For the text-containing cell, return its midpoint in (X, Y) coordinate format. 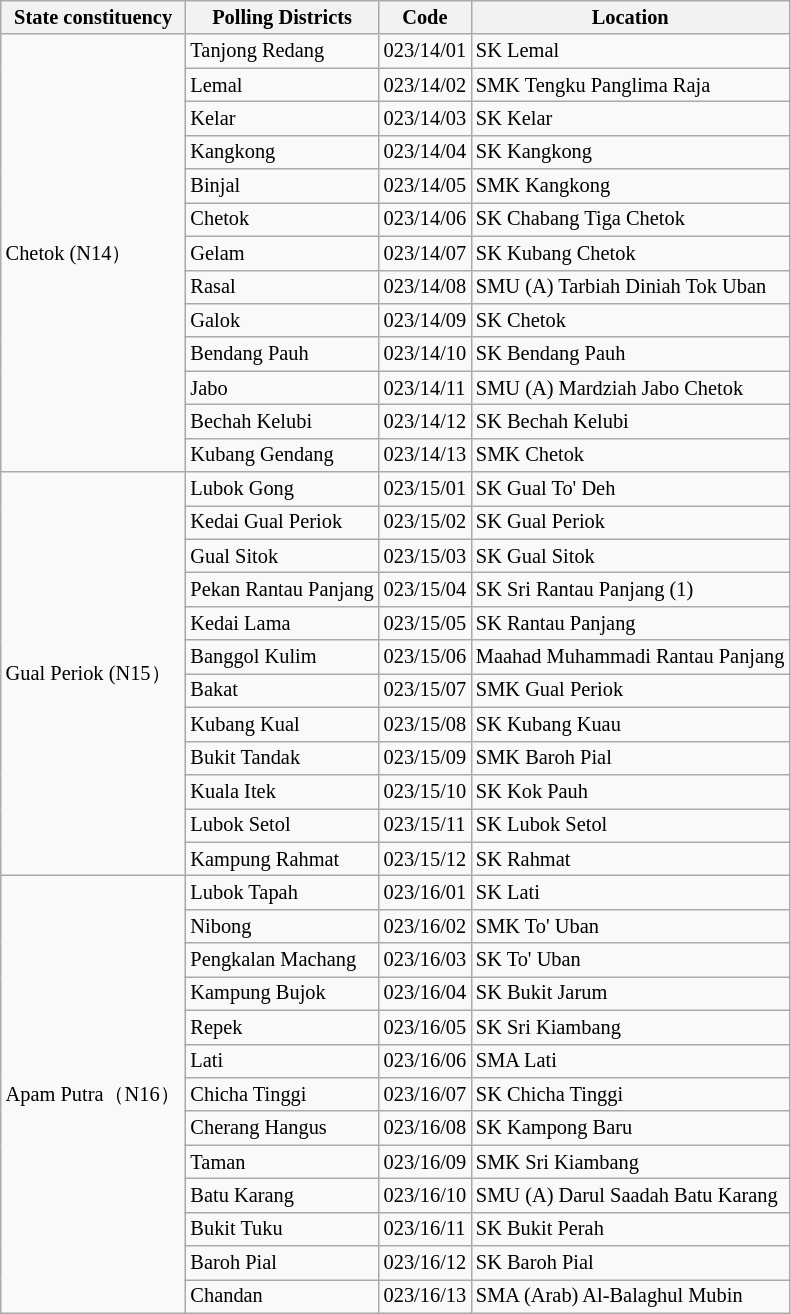
023/14/09 (425, 320)
023/15/11 (425, 825)
023/15/10 (425, 791)
SK Bendang Pauh (630, 354)
Kelar (282, 118)
SK Bukit Perah (630, 1229)
023/16/10 (425, 1195)
SK Bechah Kelubi (630, 421)
Lati (282, 1061)
Repek (282, 1027)
023/16/01 (425, 892)
023/14/13 (425, 455)
023/15/07 (425, 690)
023/16/03 (425, 960)
Bendang Pauh (282, 354)
SK Sri Rantau Panjang (1) (630, 589)
Kedai Lama (282, 623)
Lubok Tapah (282, 892)
SMU (A) Darul Saadah Batu Karang (630, 1195)
SK Chetok (630, 320)
023/15/06 (425, 657)
Chicha Tinggi (282, 1094)
Bechah Kelubi (282, 421)
Lemal (282, 85)
023/16/04 (425, 993)
Chetok (282, 219)
SK Chabang Tiga Chetok (630, 219)
SK Kok Pauh (630, 791)
Kubang Gendang (282, 455)
SMU (A) Tarbiah Diniah Tok Uban (630, 287)
023/15/02 (425, 522)
Kubang Kual (282, 724)
Location (630, 17)
Banggol Kulim (282, 657)
023/15/04 (425, 589)
Maahad Muhammadi Rantau Panjang (630, 657)
State constituency (94, 17)
023/15/08 (425, 724)
Pengkalan Machang (282, 960)
Jabo (282, 388)
SK Kubang Chetok (630, 253)
SMK Baroh Pial (630, 758)
023/14/12 (425, 421)
Bakat (282, 690)
Binjal (282, 186)
SK Bukit Jarum (630, 993)
Baroh Pial (282, 1263)
Gelam (282, 253)
023/14/10 (425, 354)
023/15/09 (425, 758)
023/16/11 (425, 1229)
SK Baroh Pial (630, 1263)
Apam Putra（N16） (94, 1094)
SK To' Uban (630, 960)
SMK Tengku Panglima Raja (630, 85)
SK Chicha Tinggi (630, 1094)
Cherang Hangus (282, 1128)
Rasal (282, 287)
023/16/08 (425, 1128)
023/16/07 (425, 1094)
Bukit Tandak (282, 758)
SMK Kangkong (630, 186)
Kampung Bujok (282, 993)
SK Kangkong (630, 152)
Tanjong Redang (282, 51)
Pekan Rantau Panjang (282, 589)
SK Lubok Setol (630, 825)
SK Rantau Panjang (630, 623)
023/15/03 (425, 556)
Lubok Gong (282, 489)
SMK To' Uban (630, 926)
023/16/09 (425, 1162)
SMK Chetok (630, 455)
Kuala Itek (282, 791)
023/14/08 (425, 287)
SK Gual Periok (630, 522)
SK Lati (630, 892)
023/14/01 (425, 51)
023/14/05 (425, 186)
Galok (282, 320)
023/16/06 (425, 1061)
Polling Districts (282, 17)
SMA (Arab) Al-Balaghul Mubin (630, 1296)
Gual Periok (N15） (94, 674)
023/15/05 (425, 623)
023/16/12 (425, 1263)
SK Sri Kiambang (630, 1027)
023/14/04 (425, 152)
Kedai Gual Periok (282, 522)
SK Kubang Kuau (630, 724)
SMA Lati (630, 1061)
Chetok (N14） (94, 253)
Bukit Tuku (282, 1229)
Kampung Rahmat (282, 859)
SK Gual To' Deh (630, 489)
023/14/02 (425, 85)
SK Rahmat (630, 859)
SK Lemal (630, 51)
023/14/06 (425, 219)
023/16/05 (425, 1027)
Gual Sitok (282, 556)
SMK Sri Kiambang (630, 1162)
023/14/03 (425, 118)
023/16/13 (425, 1296)
Batu Karang (282, 1195)
SMU (A) Mardziah Jabo Chetok (630, 388)
023/14/07 (425, 253)
Nibong (282, 926)
023/14/11 (425, 388)
023/15/12 (425, 859)
SK Kelar (630, 118)
Lubok Setol (282, 825)
Chandan (282, 1296)
Taman (282, 1162)
SK Gual Sitok (630, 556)
SMK Gual Periok (630, 690)
Code (425, 17)
023/16/02 (425, 926)
023/15/01 (425, 489)
Kangkong (282, 152)
SK Kampong Baru (630, 1128)
